Locate the cell with the specified text and output its (X, Y) center coordinate. 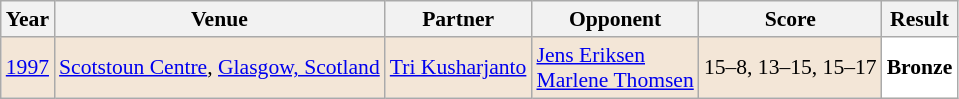
Result (920, 19)
Score (790, 19)
Bronze (920, 68)
Opponent (614, 19)
1997 (28, 68)
Year (28, 19)
Partner (458, 19)
Tri Kusharjanto (458, 68)
Jens Eriksen Marlene Thomsen (614, 68)
15–8, 13–15, 15–17 (790, 68)
Scotstoun Centre, Glasgow, Scotland (220, 68)
Venue (220, 19)
